Find where the given text appears and provide that cell's center as (x, y) coordinate. 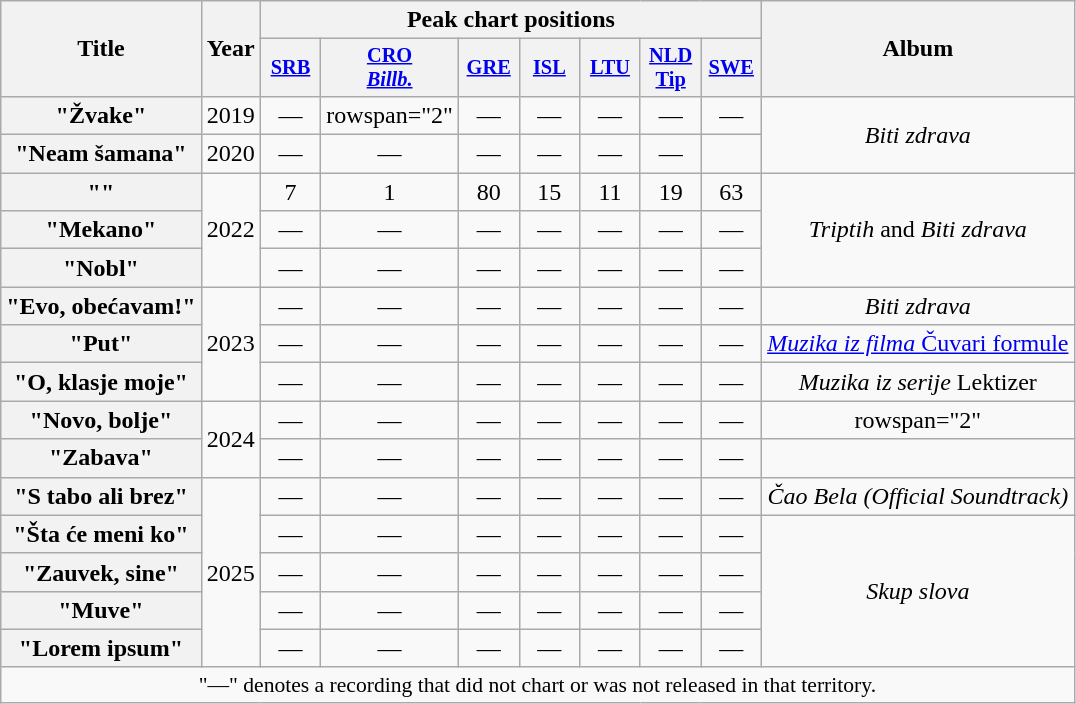
Muzika iz filma Čuvari formule (918, 344)
LTU (610, 68)
"Zabava" (101, 458)
15 (550, 192)
"Mekano" (101, 230)
"—" denotes a recording that did not chart or was not released in that territory. (538, 685)
"Muve" (101, 610)
63 (732, 192)
"Novo, bolje" (101, 420)
19 (670, 192)
1 (390, 192)
2024 (230, 439)
Triptih and Biti zdrava (918, 230)
Peak chart positions (510, 20)
"Put" (101, 344)
"Evo, obećavam!" (101, 306)
Čao Bela (Official Soundtrack) (918, 496)
7 (290, 192)
"Šta će meni ko" (101, 534)
"S tabo ali brez" (101, 496)
11 (610, 192)
"" (101, 192)
Title (101, 49)
"O, klasje moje" (101, 382)
"Žvake" (101, 115)
Year (230, 49)
SWE (732, 68)
2020 (230, 154)
Muzika iz serije Lektizer (918, 382)
"Neam šamana" (101, 154)
2022 (230, 230)
2025 (230, 572)
2019 (230, 115)
80 (488, 192)
SRB (290, 68)
NLDTip (670, 68)
ISL (550, 68)
CROBillb. (390, 68)
Skup slova (918, 591)
Album (918, 49)
"Zauvek, sine" (101, 572)
2023 (230, 344)
"Nobl" (101, 268)
GRE (488, 68)
"Lorem ipsum" (101, 648)
